Return the (X, Y) coordinate for the center point of the cell that contains the specified text.  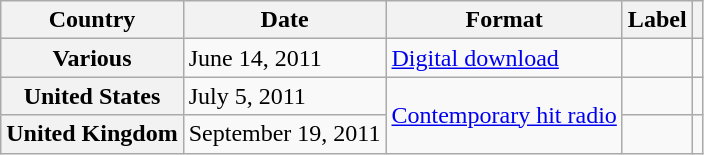
June 14, 2011 (284, 58)
Country (92, 20)
Contemporary hit radio (504, 115)
September 19, 2011 (284, 134)
Format (504, 20)
July 5, 2011 (284, 96)
United States (92, 96)
United Kingdom (92, 134)
Label (657, 20)
Digital download (504, 58)
Various (92, 58)
Date (284, 20)
